Provide the (x, y) coordinate of the cell's center where the given text is located.  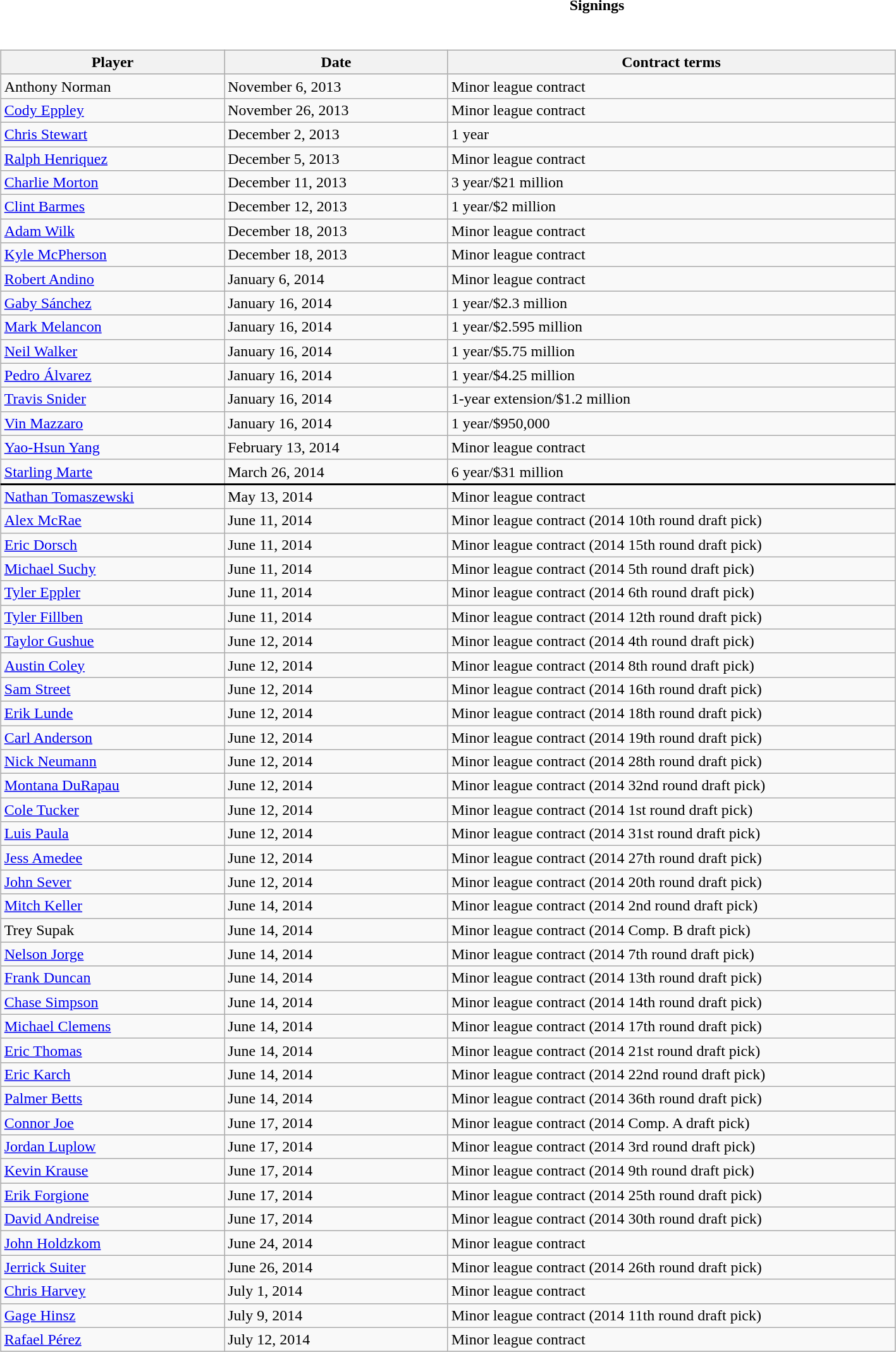
Minor league contract (2014 8th round draft pick) (672, 665)
November 6, 2013 (336, 86)
Charlie Morton (113, 183)
Eric Karch (113, 1074)
1 year/$5.75 million (672, 351)
Robert Andino (113, 279)
Chase Simpson (113, 1002)
Austin Coley (113, 665)
John Holdzkom (113, 1243)
Minor league contract (2014 27th round draft pick) (672, 858)
Minor league contract (2014 11th round draft pick) (672, 1315)
Minor league contract (2014 13th round draft pick) (672, 978)
Minor league contract (2014 30th round draft pick) (672, 1219)
Minor league contract (2014 14th round draft pick) (672, 1002)
Minor league contract (2014 21st round draft pick) (672, 1050)
6 year/$31 million (672, 472)
Montana DuRapau (113, 786)
Minor league contract (2014 Comp. B draft pick) (672, 930)
John Sever (113, 882)
July 1, 2014 (336, 1291)
Cole Tucker (113, 810)
Player (113, 62)
Michael Clemens (113, 1026)
Cody Eppley (113, 110)
1-year extension/$1.2 million (672, 399)
David Andreise (113, 1219)
Minor league contract (2014 31st round draft pick) (672, 834)
Michael Suchy (113, 569)
Vin Mazzaro (113, 423)
Contract terms (672, 62)
Pedro Álvarez (113, 375)
Minor league contract (2014 20th round draft pick) (672, 882)
1 year/$950,000 (672, 423)
Date (336, 62)
Gage Hinsz (113, 1315)
3 year/$21 million (672, 183)
Minor league contract (2014 Comp. A draft pick) (672, 1123)
Minor league contract (2014 7th round draft pick) (672, 954)
Minor league contract (2014 25th round draft pick) (672, 1195)
Mark Melancon (113, 327)
Minor league contract (2014 28th round draft pick) (672, 762)
Eric Thomas (113, 1050)
Minor league contract (2014 3rd round draft pick) (672, 1147)
1 year/$2.595 million (672, 327)
Kyle McPherson (113, 255)
1 year/$4.25 million (672, 375)
Carl Anderson (113, 737)
June 26, 2014 (336, 1267)
July 12, 2014 (336, 1339)
Minor league contract (2014 36th round draft pick) (672, 1098)
Rafael Pérez (113, 1339)
Minor league contract (2014 32nd round draft pick) (672, 786)
June 24, 2014 (336, 1243)
Nathan Tomaszewski (113, 496)
Luis Paula (113, 834)
Minor league contract (2014 17th round draft pick) (672, 1026)
Starling Marte (113, 472)
Sam Street (113, 689)
December 5, 2013 (336, 159)
Minor league contract (2014 19th round draft pick) (672, 737)
Taylor Gushue (113, 641)
March 26, 2014 (336, 472)
Tyler Fillben (113, 617)
Yao-Hsun Yang (113, 447)
Minor league contract (2014 18th round draft pick) (672, 713)
Jerrick Suiter (113, 1267)
Alex McRae (113, 521)
Adam Wilk (113, 231)
Erik Lunde (113, 713)
Chris Harvey (113, 1291)
July 9, 2014 (336, 1315)
February 13, 2014 (336, 447)
1 year/$2 million (672, 207)
Erik Forgione (113, 1195)
January 6, 2014 (336, 279)
Nelson Jorge (113, 954)
Minor league contract (2014 22nd round draft pick) (672, 1074)
Minor league contract (2014 4th round draft pick) (672, 641)
Trey Supak (113, 930)
Minor league contract (2014 16th round draft pick) (672, 689)
May 13, 2014 (336, 496)
Mitch Keller (113, 906)
Eric Dorsch (113, 545)
Minor league contract (2014 2nd round draft pick) (672, 906)
1 year (672, 134)
December 12, 2013 (336, 207)
Minor league contract (2014 9th round draft pick) (672, 1171)
Gaby Sánchez (113, 303)
Chris Stewart (113, 134)
Kevin Krause (113, 1171)
Frank Duncan (113, 978)
Nick Neumann (113, 762)
Anthony Norman (113, 86)
Minor league contract (2014 6th round draft pick) (672, 593)
Minor league contract (2014 15th round draft pick) (672, 545)
Palmer Betts (113, 1098)
Minor league contract (2014 1st round draft pick) (672, 810)
Minor league contract (2014 10th round draft pick) (672, 521)
Jordan Luplow (113, 1147)
Clint Barmes (113, 207)
Travis Snider (113, 399)
Neil Walker (113, 351)
December 2, 2013 (336, 134)
Connor Joe (113, 1123)
December 11, 2013 (336, 183)
November 26, 2013 (336, 110)
Minor league contract (2014 12th round draft pick) (672, 617)
Minor league contract (2014 5th round draft pick) (672, 569)
Minor league contract (2014 26th round draft pick) (672, 1267)
1 year/$2.3 million (672, 303)
Tyler Eppler (113, 593)
Jess Amedee (113, 858)
Ralph Henriquez (113, 159)
